Scan for the cell matching the given text and deliver its (X, Y) coordinate at center. 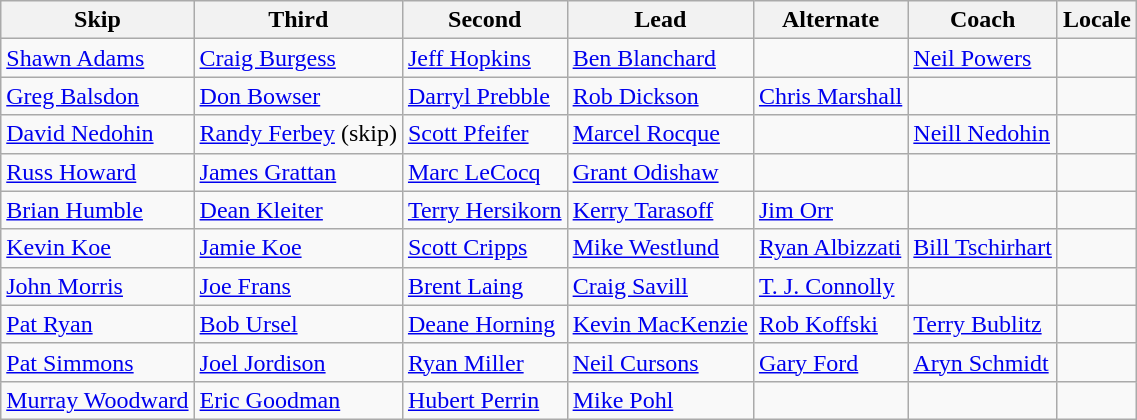
Rob Dickson (660, 96)
Randy Ferbey (skip) (298, 134)
Coach (983, 20)
Chris Marshall (830, 96)
Kerry Tarasoff (660, 210)
Locale (1096, 20)
Bill Tschirhart (983, 248)
Alternate (830, 20)
Gary Ford (830, 362)
Marc LeCocq (484, 172)
Jamie Koe (298, 248)
Mike Pohl (660, 400)
Dean Kleiter (298, 210)
Joe Frans (298, 286)
Eric Goodman (298, 400)
Grant Odishaw (660, 172)
Scott Cripps (484, 248)
John Morris (98, 286)
Craig Burgess (298, 58)
Aryn Schmidt (983, 362)
Brent Laing (484, 286)
Kevin Koe (98, 248)
Pat Simmons (98, 362)
Ben Blanchard (660, 58)
Neill Nedohin (983, 134)
Neil Powers (983, 58)
Scott Pfeifer (484, 134)
Darryl Prebble (484, 96)
Neil Cursons (660, 362)
Joel Jordison (298, 362)
Murray Woodward (98, 400)
Rob Koffski (830, 324)
Don Bowser (298, 96)
Kevin MacKenzie (660, 324)
Second (484, 20)
Lead (660, 20)
Marcel Rocque (660, 134)
Greg Balsdon (98, 96)
David Nedohin (98, 134)
Terry Bublitz (983, 324)
Brian Humble (98, 210)
Skip (98, 20)
Hubert Perrin (484, 400)
Third (298, 20)
Ryan Miller (484, 362)
Ryan Albizzati (830, 248)
Shawn Adams (98, 58)
Russ Howard (98, 172)
Craig Savill (660, 286)
T. J. Connolly (830, 286)
Bob Ursel (298, 324)
Deane Horning (484, 324)
Mike Westlund (660, 248)
James Grattan (298, 172)
Jeff Hopkins (484, 58)
Terry Hersikorn (484, 210)
Pat Ryan (98, 324)
Jim Orr (830, 210)
